Identify which cell holds the provided text, then report its [x, y] central coordinate. 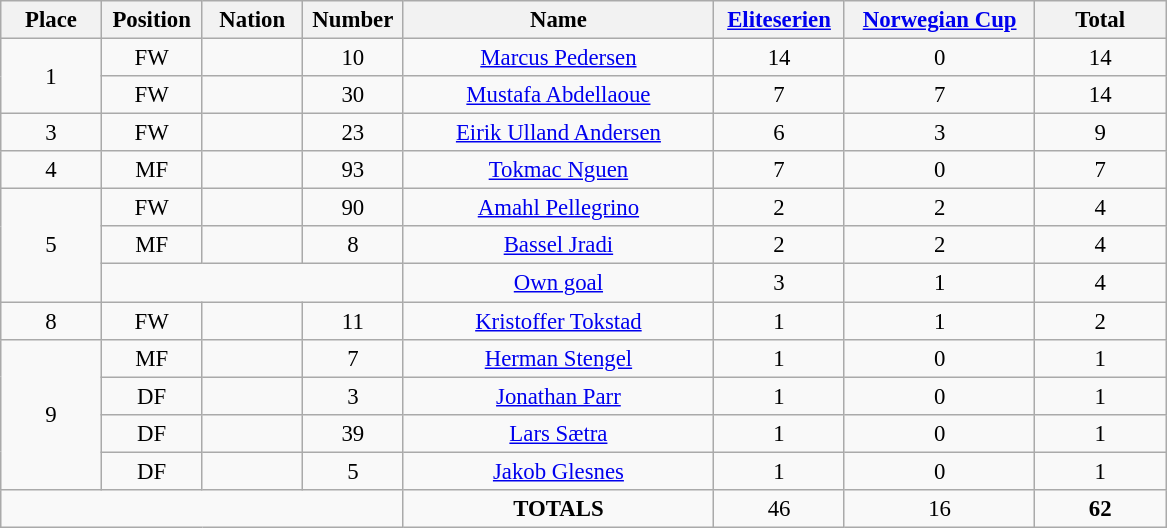
Eliteserien [780, 20]
Tokmac Nguen [558, 170]
23 [354, 133]
Place [52, 20]
Kristoffer Tokstad [558, 321]
90 [354, 208]
Total [1100, 20]
93 [354, 170]
6 [780, 133]
Bassel Jradi [558, 245]
Amahl Pellegrino [558, 208]
16 [940, 509]
Jonathan Parr [558, 396]
11 [354, 321]
10 [354, 58]
Name [558, 20]
Eirik Ulland Andersen [558, 133]
Herman Stengel [558, 358]
Own goal [558, 283]
TOTALS [558, 509]
Mustafa Abdellaoue [558, 95]
39 [354, 433]
Norwegian Cup [940, 20]
Lars Sætra [558, 433]
46 [780, 509]
Number [354, 20]
Marcus Pedersen [558, 58]
Nation [252, 20]
Position [152, 20]
62 [1100, 509]
Jakob Glesnes [558, 471]
30 [354, 95]
